Identify which cell holds the provided text, then report its (X, Y) central coordinate. 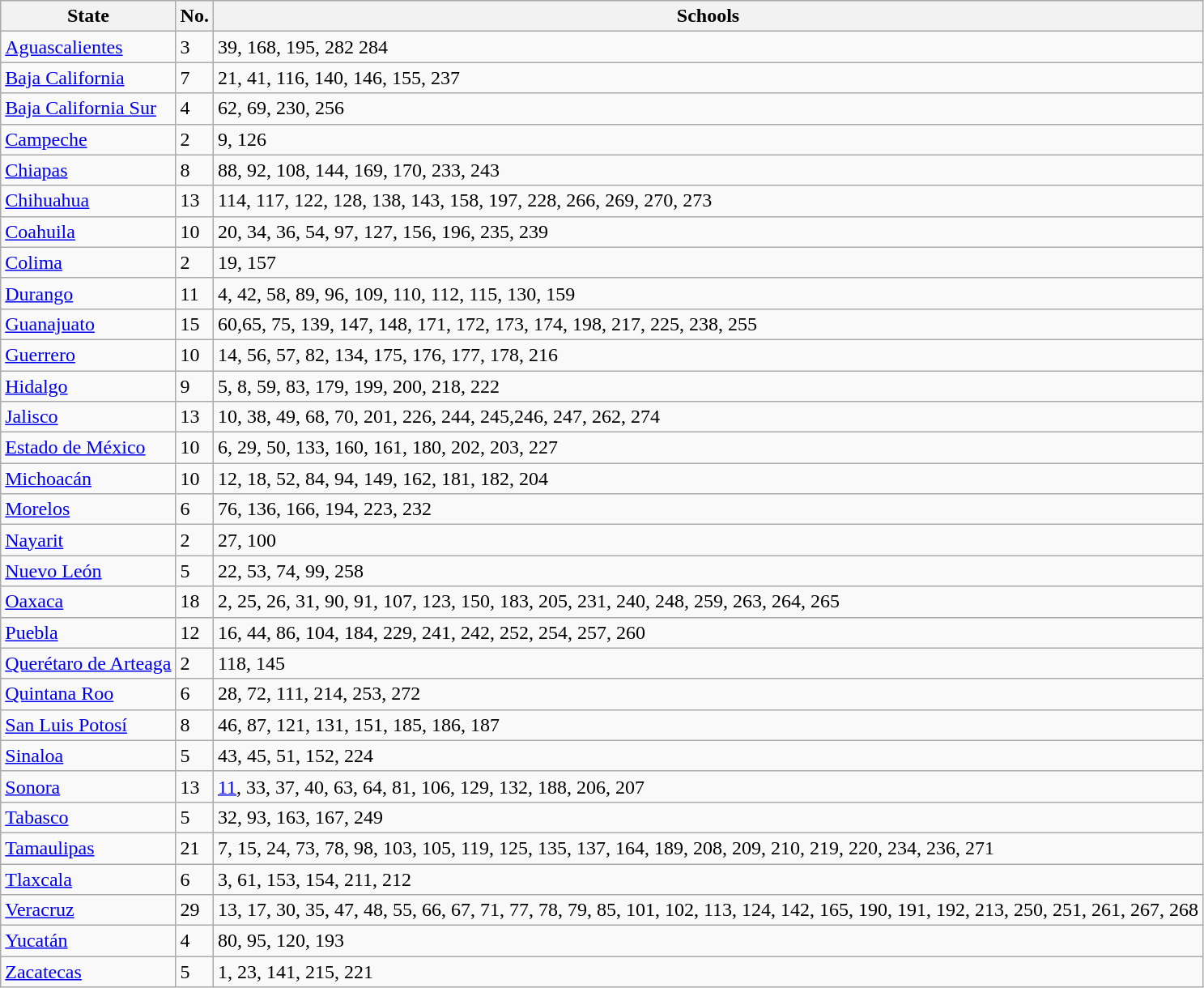
Sinaloa (88, 756)
Jalisco (88, 417)
Coahuila (88, 232)
Tlaxcala (88, 879)
Aguascalientes (88, 47)
19, 157 (708, 262)
Durango (88, 293)
21, 41, 116, 140, 146, 155, 237 (708, 78)
Querétaro de Arteaga (88, 663)
28, 72, 111, 214, 253, 272 (708, 694)
12, 18, 52, 84, 94, 149, 162, 181, 182, 204 (708, 479)
Nuevo León (88, 571)
39, 168, 195, 282 284 (708, 47)
9 (194, 386)
Quintana Roo (88, 694)
Oaxaca (88, 602)
22, 53, 74, 99, 258 (708, 571)
43, 45, 51, 152, 224 (708, 756)
32, 93, 163, 167, 249 (708, 817)
60,65, 75, 139, 147, 148, 171, 172, 173, 174, 198, 217, 225, 238, 255 (708, 324)
16, 44, 86, 104, 184, 229, 241, 242, 252, 254, 257, 260 (708, 632)
11 (194, 293)
15 (194, 324)
80, 95, 120, 193 (708, 941)
Baja California (88, 78)
7 (194, 78)
13, 17, 30, 35, 47, 48, 55, 66, 67, 71, 77, 78, 79, 85, 101, 102, 113, 124, 142, 165, 190, 191, 192, 213, 250, 251, 261, 267, 268 (708, 910)
6, 29, 50, 133, 160, 161, 180, 202, 203, 227 (708, 448)
Nayarit (88, 540)
7, 15, 24, 73, 78, 98, 103, 105, 119, 125, 135, 137, 164, 189, 208, 209, 210, 219, 220, 234, 236, 271 (708, 848)
5, 8, 59, 83, 179, 199, 200, 218, 222 (708, 386)
46, 87, 121, 131, 151, 185, 186, 187 (708, 725)
Michoacán (88, 479)
76, 136, 166, 194, 223, 232 (708, 509)
State (88, 16)
Puebla (88, 632)
Baja California Sur (88, 109)
11, 33, 37, 40, 63, 64, 81, 106, 129, 132, 188, 206, 207 (708, 786)
Yucatán (88, 941)
Guerrero (88, 355)
1, 23, 141, 215, 221 (708, 972)
Schools (708, 16)
29 (194, 910)
Chihuahua (88, 201)
27, 100 (708, 540)
2, 25, 26, 31, 90, 91, 107, 123, 150, 183, 205, 231, 240, 248, 259, 263, 264, 265 (708, 602)
Estado de México (88, 448)
Sonora (88, 786)
12 (194, 632)
Tamaulipas (88, 848)
Campeche (88, 139)
Guanajuato (88, 324)
3 (194, 47)
Veracruz (88, 910)
Morelos (88, 509)
Colima (88, 262)
3, 61, 153, 154, 211, 212 (708, 879)
Hidalgo (88, 386)
20, 34, 36, 54, 97, 127, 156, 196, 235, 239 (708, 232)
San Luis Potosí (88, 725)
62, 69, 230, 256 (708, 109)
88, 92, 108, 144, 169, 170, 233, 243 (708, 170)
Tabasco (88, 817)
Zacatecas (88, 972)
Chiapas (88, 170)
4, 42, 58, 89, 96, 109, 110, 112, 115, 130, 159 (708, 293)
No. (194, 16)
18 (194, 602)
118, 145 (708, 663)
21 (194, 848)
114, 117, 122, 128, 138, 143, 158, 197, 228, 266, 269, 270, 273 (708, 201)
10, 38, 49, 68, 70, 201, 226, 244, 245,246, 247, 262, 274 (708, 417)
14, 56, 57, 82, 134, 175, 176, 177, 178, 216 (708, 355)
9, 126 (708, 139)
